Return [X, Y] of the center of cell containing provided text 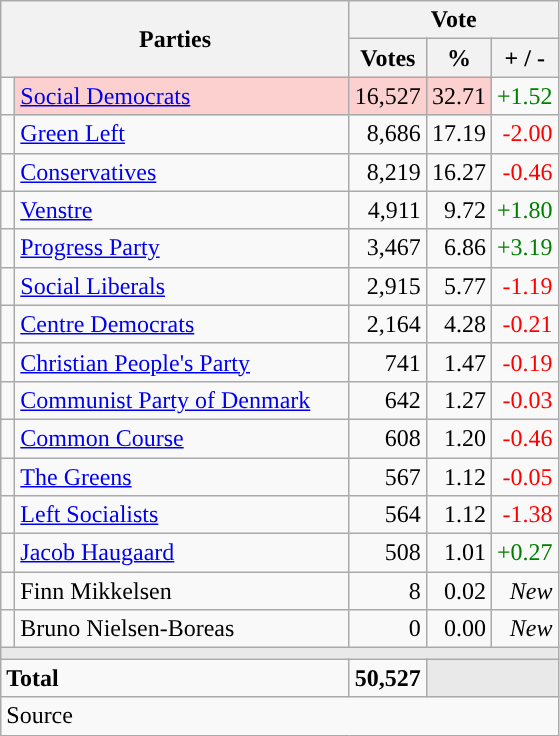
Parties [176, 39]
6.86 [458, 248]
9.72 [458, 210]
16.27 [458, 172]
-0.21 [524, 324]
0 [388, 629]
4,911 [388, 210]
1.01 [458, 553]
1.47 [458, 362]
+ / - [524, 58]
+3.19 [524, 248]
Conservatives [182, 172]
Vote [454, 20]
1.27 [458, 400]
Venstre [182, 210]
Communist Party of Denmark [182, 400]
3,467 [388, 248]
741 [388, 362]
-0.05 [524, 477]
608 [388, 438]
-2.00 [524, 134]
Jacob Haugaard [182, 553]
Common Course [182, 438]
564 [388, 515]
-0.19 [524, 362]
Social Liberals [182, 286]
+1.80 [524, 210]
8 [388, 591]
4.28 [458, 324]
8,219 [388, 172]
% [458, 58]
Total [176, 678]
-1.19 [524, 286]
1.20 [458, 438]
0.00 [458, 629]
508 [388, 553]
Green Left [182, 134]
-0.03 [524, 400]
2,164 [388, 324]
16,527 [388, 96]
2,915 [388, 286]
50,527 [388, 678]
32.71 [458, 96]
Left Socialists [182, 515]
Christian People's Party [182, 362]
Votes [388, 58]
Bruno Nielsen-Boreas [182, 629]
The Greens [182, 477]
17.19 [458, 134]
642 [388, 400]
567 [388, 477]
Progress Party [182, 248]
Source [280, 716]
-1.38 [524, 515]
+1.52 [524, 96]
8,686 [388, 134]
+0.27 [524, 553]
Centre Democrats [182, 324]
5.77 [458, 286]
Finn Mikkelsen [182, 591]
0.02 [458, 591]
Social Democrats [182, 96]
